Determine the [x, y] coordinate at the center of the cell enclosing the given text.  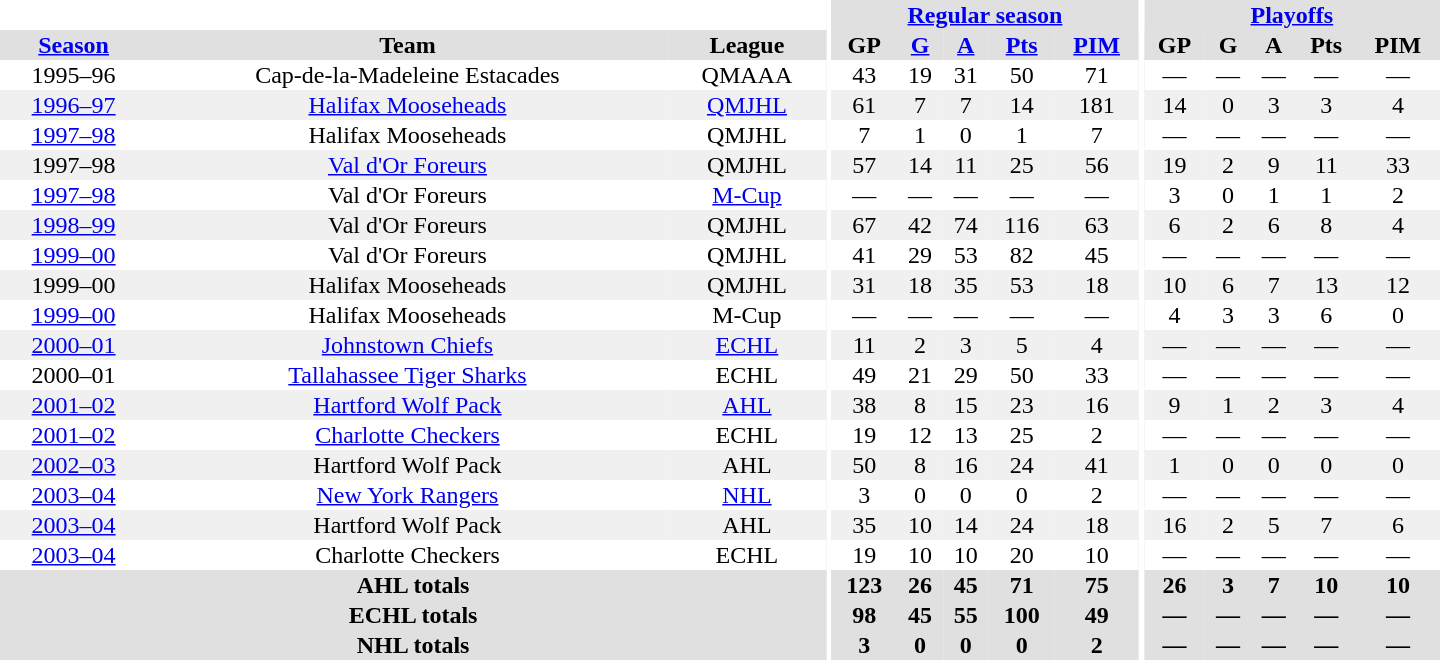
Team [407, 45]
67 [864, 225]
75 [1097, 585]
QMAAA [748, 75]
AHL totals [413, 585]
Cap-de-la-Madeleine Estacades [407, 75]
82 [1022, 255]
57 [864, 165]
61 [864, 105]
1996–97 [74, 105]
Johnstown Chiefs [407, 345]
74 [966, 225]
98 [864, 615]
New York Rangers [407, 495]
NHL [748, 495]
Tallahassee Tiger Sharks [407, 375]
63 [1097, 225]
38 [864, 405]
123 [864, 585]
56 [1097, 165]
League [748, 45]
Season [74, 45]
Regular season [984, 15]
Playoffs [1292, 15]
100 [1022, 615]
23 [1022, 405]
15 [966, 405]
43 [864, 75]
2002–03 [74, 465]
1998–99 [74, 225]
20 [1022, 555]
1995–96 [74, 75]
55 [966, 615]
ECHL totals [413, 615]
181 [1097, 105]
NHL totals [413, 645]
21 [920, 375]
116 [1022, 225]
42 [920, 225]
